For the text-containing cell, return its midpoint in [X, Y] coordinate format. 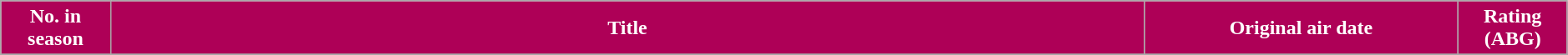
Original air date [1302, 28]
No. in season [55, 28]
Rating (ABG) [1512, 28]
Title [627, 28]
